Pinpoint the cell where the given text exists, returning its [X, Y] midpoint coordinate. 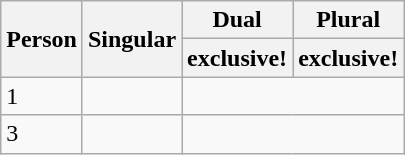
3 [42, 134]
1 [42, 96]
Dual [238, 20]
Plural [348, 20]
Singular [132, 39]
Person [42, 39]
